Locate the cell with the specified text and output its (x, y) center coordinate. 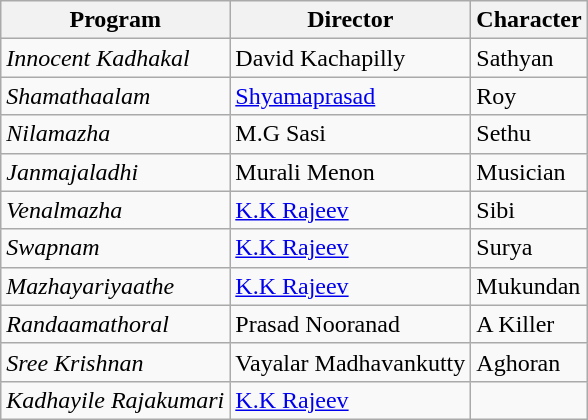
Venalmazha (116, 210)
Mukundan (529, 286)
Sibi (529, 210)
Murali Menon (350, 172)
Director (350, 20)
A Killer (529, 324)
Surya (529, 248)
M.G Sasi (350, 134)
Shamathaalam (116, 96)
Character (529, 20)
Sathyan (529, 58)
Shyamaprasad (350, 96)
Nilamazha (116, 134)
Aghoran (529, 362)
Vayalar Madhavankutty (350, 362)
Kadhayile Rajakumari (116, 400)
Sethu (529, 134)
Program (116, 20)
Prasad Nooranad (350, 324)
Janmajaladhi (116, 172)
Swapnam (116, 248)
Roy (529, 96)
Musician (529, 172)
Randaamathoral (116, 324)
David Kachapilly (350, 58)
Sree Krishnan (116, 362)
Mazhayariyaathe (116, 286)
Innocent Kadhakal (116, 58)
